Pinpoint the cell where the given text exists, returning its [X, Y] midpoint coordinate. 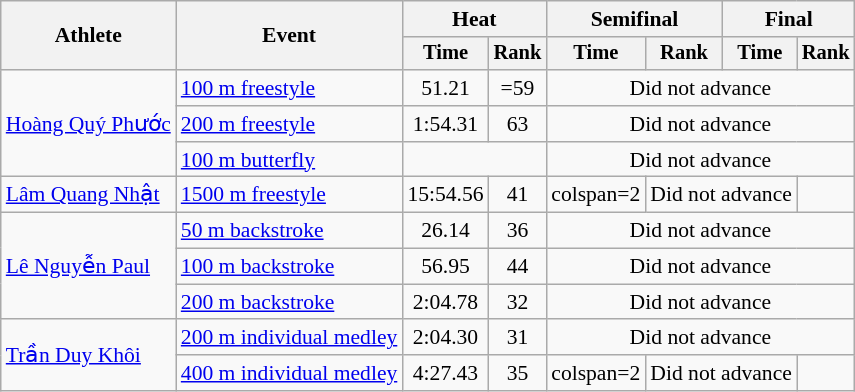
Hoàng Quý Phước [88, 124]
=59 [518, 88]
31 [518, 338]
Trần Duy Khôi [88, 356]
Athlete [88, 36]
63 [518, 124]
2:04.78 [445, 302]
Semifinal [634, 19]
4:27.43 [445, 373]
1500 m freestyle [290, 195]
15:54.56 [445, 195]
56.95 [445, 267]
32 [518, 302]
Lâm Quang Nhật [88, 195]
100 m butterfly [290, 160]
2:04.30 [445, 338]
100 m backstroke [290, 267]
26.14 [445, 231]
51.21 [445, 88]
Lê Nguyễn Paul [88, 266]
1:54.31 [445, 124]
41 [518, 195]
Final [789, 19]
Event [290, 36]
50 m backstroke [290, 231]
200 m freestyle [290, 124]
35 [518, 373]
400 m individual medley [290, 373]
100 m freestyle [290, 88]
200 m backstroke [290, 302]
44 [518, 267]
200 m individual medley [290, 338]
Heat [474, 19]
36 [518, 231]
